Output the (X, Y) coordinate of the center of the cell containing the given text.  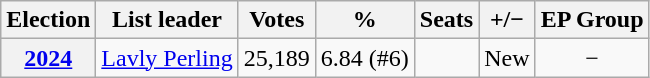
Votes (276, 20)
New (507, 58)
List leader (167, 20)
2024 (48, 58)
6.84 (#6) (364, 58)
− (592, 58)
% (364, 20)
EP Group (592, 20)
Seats (446, 20)
+/− (507, 20)
25,189 (276, 58)
Lavly Perling (167, 58)
Election (48, 20)
